Output the (x, y) coordinate of the center of the cell containing the given text.  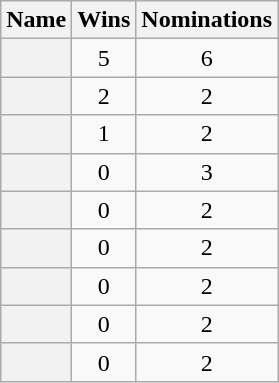
1 (104, 134)
Wins (104, 20)
6 (207, 58)
Nominations (207, 20)
3 (207, 172)
5 (104, 58)
Name (36, 20)
